Pinpoint the cell where the given text exists, returning its [X, Y] midpoint coordinate. 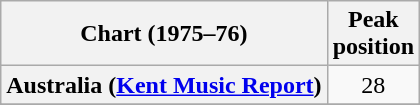
28 [373, 85]
Peakposition [373, 34]
Australia (Kent Music Report) [164, 85]
Chart (1975–76) [164, 34]
